For the text-containing cell, return its midpoint in [x, y] coordinate format. 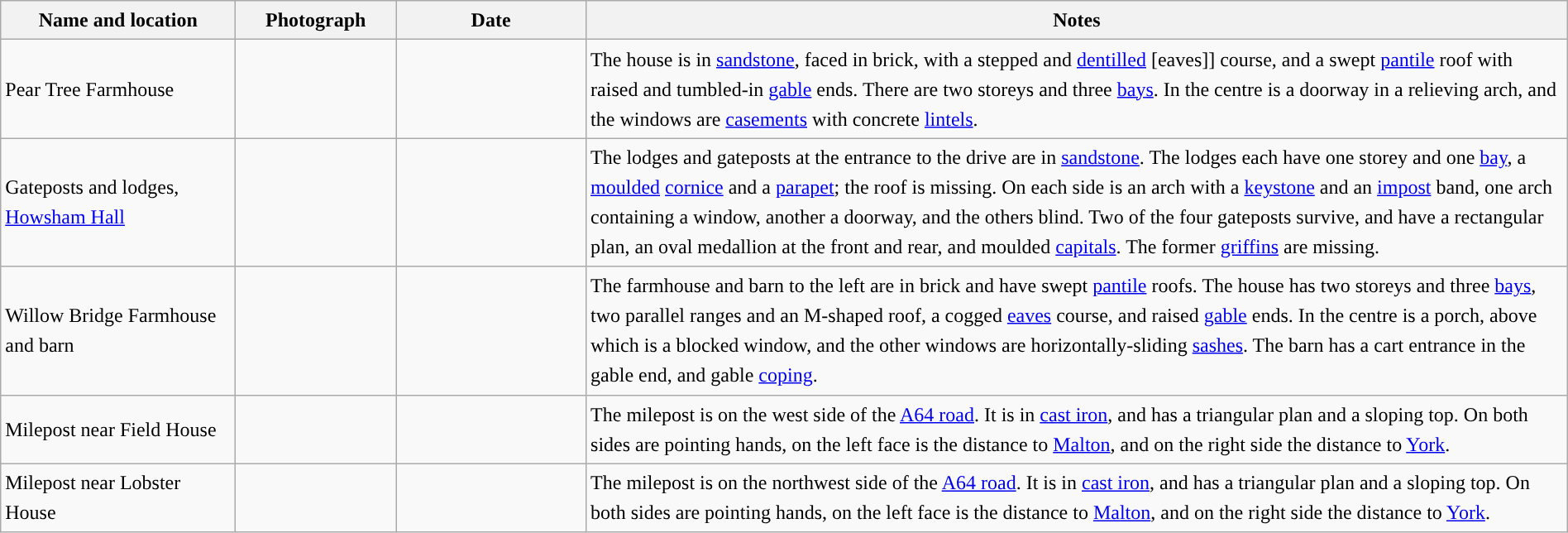
Notes [1077, 20]
Date [491, 20]
Willow Bridge Farmhouse and barn [118, 331]
Gateposts and lodges, Howsham Hall [118, 202]
Milepost near Field House [118, 429]
Milepost near Lobster House [118, 498]
Photograph [316, 20]
Pear Tree Farmhouse [118, 89]
Name and location [118, 20]
